Search for the cell housing the specified text and yield its [X, Y] center coordinate. 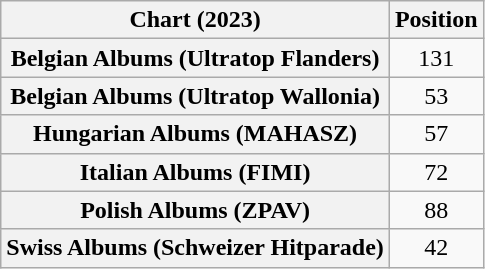
Belgian Albums (Ultratop Wallonia) [196, 96]
Position [436, 20]
131 [436, 58]
Polish Albums (ZPAV) [196, 210]
88 [436, 210]
Hungarian Albums (MAHASZ) [196, 134]
Belgian Albums (Ultratop Flanders) [196, 58]
53 [436, 96]
42 [436, 248]
Italian Albums (FIMI) [196, 172]
Chart (2023) [196, 20]
57 [436, 134]
72 [436, 172]
Swiss Albums (Schweizer Hitparade) [196, 248]
